Locate the cell with the specified text and output its (x, y) center coordinate. 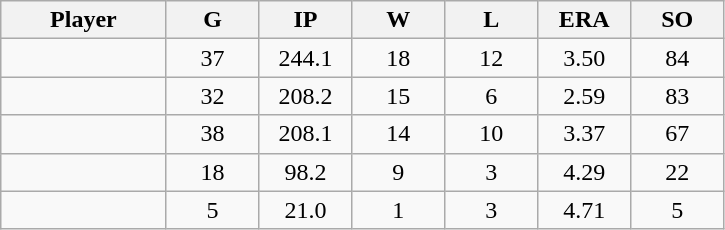
67 (678, 134)
2.59 (584, 96)
4.29 (584, 172)
98.2 (306, 172)
G (212, 20)
10 (492, 134)
ERA (584, 20)
12 (492, 58)
L (492, 20)
208.2 (306, 96)
32 (212, 96)
4.71 (584, 210)
37 (212, 58)
SO (678, 20)
9 (398, 172)
3.37 (584, 134)
6 (492, 96)
W (398, 20)
208.1 (306, 134)
83 (678, 96)
22 (678, 172)
84 (678, 58)
IP (306, 20)
1 (398, 210)
15 (398, 96)
3.50 (584, 58)
21.0 (306, 210)
244.1 (306, 58)
38 (212, 134)
Player (84, 20)
14 (398, 134)
